Output the [X, Y] coordinate of the center of the cell containing the given text.  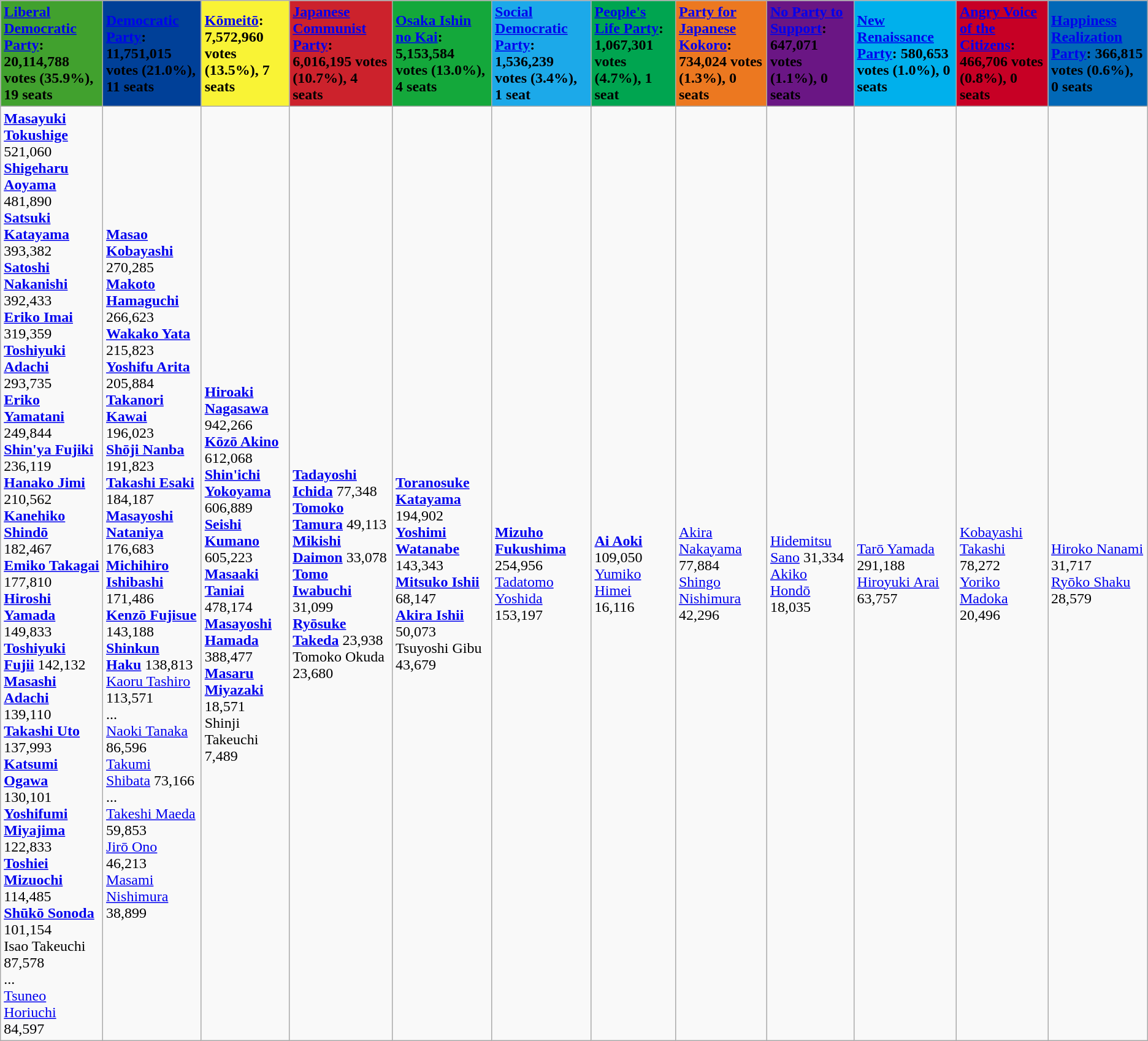
New Renaissance Party: 580,653 votes (1.0%), 0 seats [905, 54]
Hiroko Nanami 31,717Ryōko Shaku 28,579 [1098, 574]
People's Life Party: 1,067,301 votes (4.7%), 1 seat [633, 54]
Japanese Communist Party: 6,016,195 votes (10.7%), 4 seats [341, 54]
Party for Japanese Kokoro: 734,024 votes (1.3%), 0 seats [721, 54]
Hidemitsu Sano 31,334Akiko Hondō 18,035 [810, 574]
Happiness Realization Party: 366,815 votes (0.6%), 0 seats [1098, 54]
Toranosuke Katayama 194,902Yoshimi Watanabe 143,343Mitsuko Ishii 68,147Akira Ishii 50,073Tsuyoshi Gibu 43,679 [442, 574]
Ai Aoki 109,050Yumiko Himei 16,116 [633, 574]
Kobayashi Takashi 78,272Yoriko Madoka 20,496 [1002, 574]
Tarō Yamada 291,188Hiroyuki Arai 63,757 [905, 574]
Akira Nakayama 77,884Shingo Nishimura 42,296 [721, 574]
Osaka Ishin no Kai: 5,153,584 votes (13.0%), 4 seats [442, 54]
Kōmeitō: 7,572,960 votes (13.5%), 7 seats [245, 54]
Social Democratic Party: 1,536,239 votes (3.4%), 1 seat [541, 54]
Angry Voice of the Citizens: 466,706 votes (0.8%), 0 seats [1002, 54]
No Party to Support: 647,071 votes (1.1%), 0 seats [810, 54]
Liberal Democratic Party: 20,114,788 votes (35.9%), 19 seats [52, 54]
Democratic Party: 11,751,015 votes (21.0%), 11 seats [152, 54]
Tadayoshi Ichida 77,348Tomoko Tamura 49,113Mikishi Daimon 33,078Tomo Iwabuchi 31,099Ryōsuke Takeda 23,938Tomoko Okuda 23,680 [341, 574]
Mizuho Fukushima 254,956Tadatomo Yoshida 153,197 [541, 574]
